Detect which cell encompasses the target text, then output its [x, y] center coordinate. 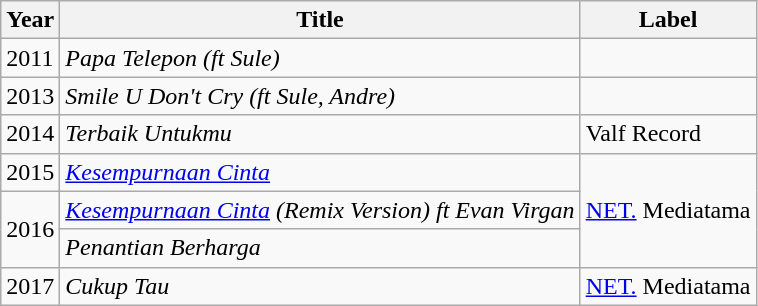
Label [668, 20]
Terbaik Untukmu [320, 134]
2013 [30, 96]
Penantian Berharga [320, 248]
Kesempurnaan Cinta [320, 172]
2015 [30, 172]
2016 [30, 229]
Smile U Don't Cry (ft Sule, Andre) [320, 96]
Kesempurnaan Cinta (Remix Version) ft Evan Virgan [320, 210]
Year [30, 20]
Cukup Tau [320, 286]
Valf Record [668, 134]
2017 [30, 286]
2011 [30, 58]
Title [320, 20]
2014 [30, 134]
Papa Telepon (ft Sule) [320, 58]
